Return the (X, Y) coordinate for the center point of the cell that contains the specified text.  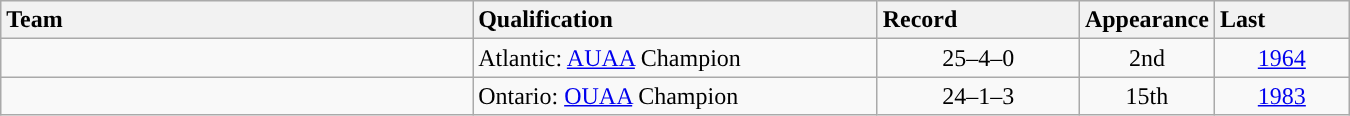
Ontario: OUAA Champion (675, 96)
Last (1282, 20)
Record (978, 20)
15th (1146, 96)
1983 (1282, 96)
Qualification (675, 20)
1964 (1282, 58)
25–4–0 (978, 58)
Atlantic: AUAA Champion (675, 58)
24–1–3 (978, 96)
Team (237, 20)
2nd (1146, 58)
Appearance (1146, 20)
